For the text-containing cell, return its midpoint in (X, Y) coordinate format. 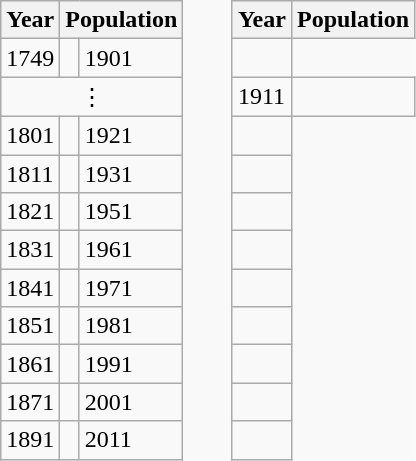
2001 (131, 402)
1749 (30, 58)
2011 (131, 440)
1931 (131, 173)
1861 (30, 364)
1841 (30, 288)
⋮ (92, 97)
1821 (30, 212)
1901 (131, 58)
1891 (30, 440)
1981 (131, 326)
1831 (30, 250)
1921 (131, 135)
1851 (30, 326)
1961 (131, 250)
1971 (131, 288)
1801 (30, 135)
1811 (30, 173)
1991 (131, 364)
1871 (30, 402)
1911 (262, 97)
1951 (131, 212)
